Capture the cell that displays the provided text and extract its (x, y) central coordinate. 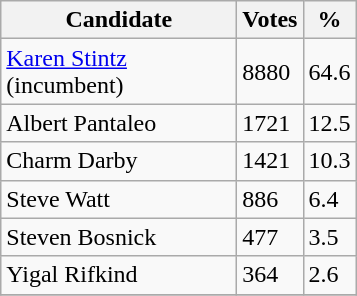
Candidate (119, 20)
Albert Pantaleo (119, 123)
% (330, 20)
6.4 (330, 199)
10.3 (330, 161)
364 (270, 275)
64.6 (330, 72)
Steve Watt (119, 199)
2.6 (330, 275)
477 (270, 237)
Yigal Rifkind (119, 275)
Karen Stintz (incumbent) (119, 72)
3.5 (330, 237)
Votes (270, 20)
12.5 (330, 123)
886 (270, 199)
1721 (270, 123)
Steven Bosnick (119, 237)
8880 (270, 72)
1421 (270, 161)
Charm Darby (119, 161)
